Determine the [x, y] coordinate at the center of the cell enclosing the given text.  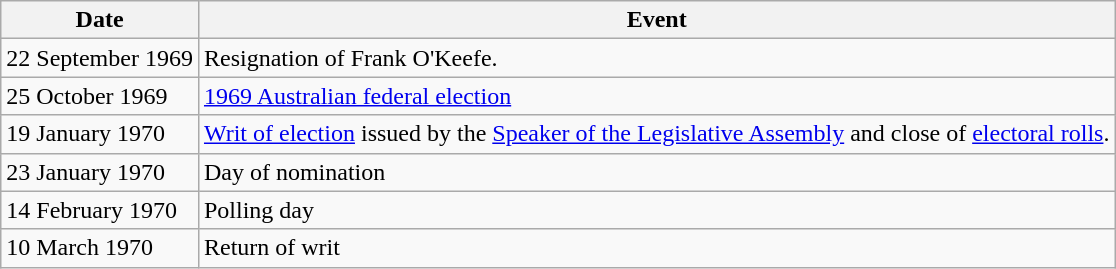
10 March 1970 [100, 248]
Return of writ [656, 248]
1969 Australian federal election [656, 96]
Day of nomination [656, 172]
19 January 1970 [100, 134]
25 October 1969 [100, 96]
Event [656, 20]
Polling day [656, 210]
22 September 1969 [100, 58]
Resignation of Frank O'Keefe. [656, 58]
Writ of election issued by the Speaker of the Legislative Assembly and close of electoral rolls. [656, 134]
14 February 1970 [100, 210]
23 January 1970 [100, 172]
Date [100, 20]
